Find where the given text appears and provide that cell's center as [x, y] coordinate. 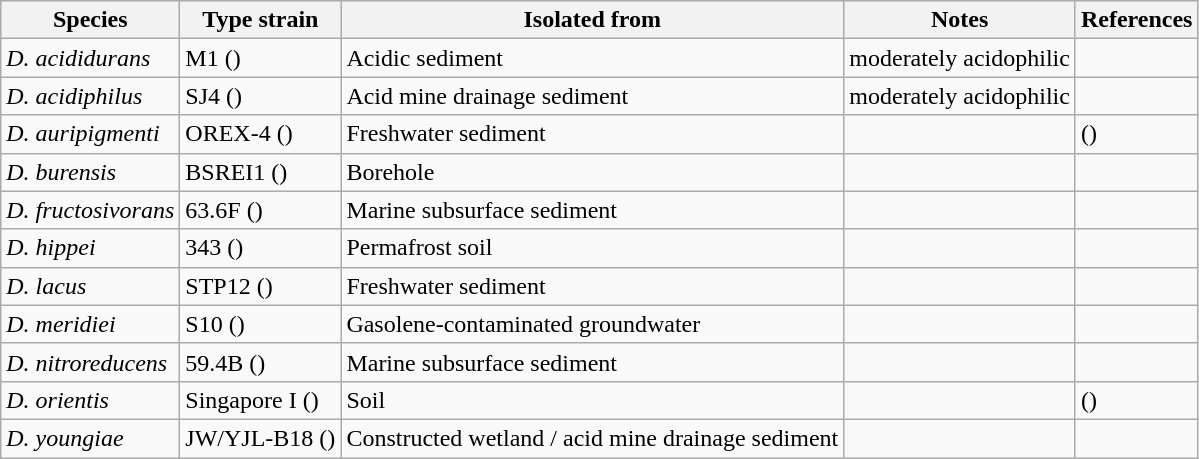
Notes [960, 20]
D. burensis [90, 172]
Type strain [260, 20]
D. nitroreducens [90, 362]
343 () [260, 248]
Species [90, 20]
JW/YJL-B18 () [260, 438]
63.6F () [260, 210]
Constructed wetland / acid mine drainage sediment [592, 438]
Permafrost soil [592, 248]
Acidic sediment [592, 58]
D. fructosivorans [90, 210]
D. auripigmenti [90, 134]
S10 () [260, 324]
STP12 () [260, 286]
Borehole [592, 172]
D. acididurans [90, 58]
Singapore I () [260, 400]
Acid mine drainage sediment [592, 96]
SJ4 () [260, 96]
59.4B () [260, 362]
Gasolene-contaminated groundwater [592, 324]
D. meridiei [90, 324]
M1 () [260, 58]
D. hippei [90, 248]
D. lacus [90, 286]
D. acidiphilus [90, 96]
D. youngiae [90, 438]
Soil [592, 400]
References [1136, 20]
OREX-4 () [260, 134]
BSREI1 () [260, 172]
D. orientis [90, 400]
Isolated from [592, 20]
